Extract the [X, Y] coordinate from the center of the cell holding the provided text.  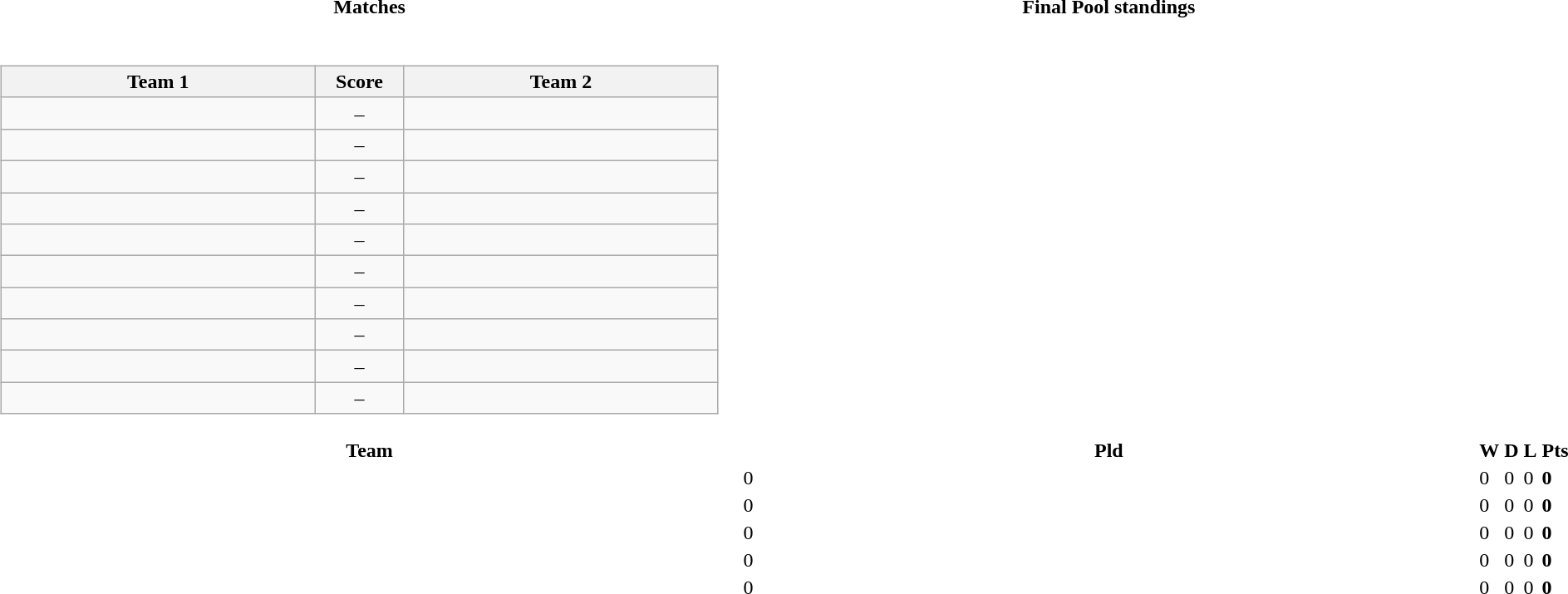
L [1531, 450]
Pld [1108, 450]
Team 1 [158, 81]
Team 2 [561, 81]
W [1489, 450]
Score [359, 81]
D [1511, 450]
